Extract the (x, y) coordinate from the center of the cell holding the provided text.  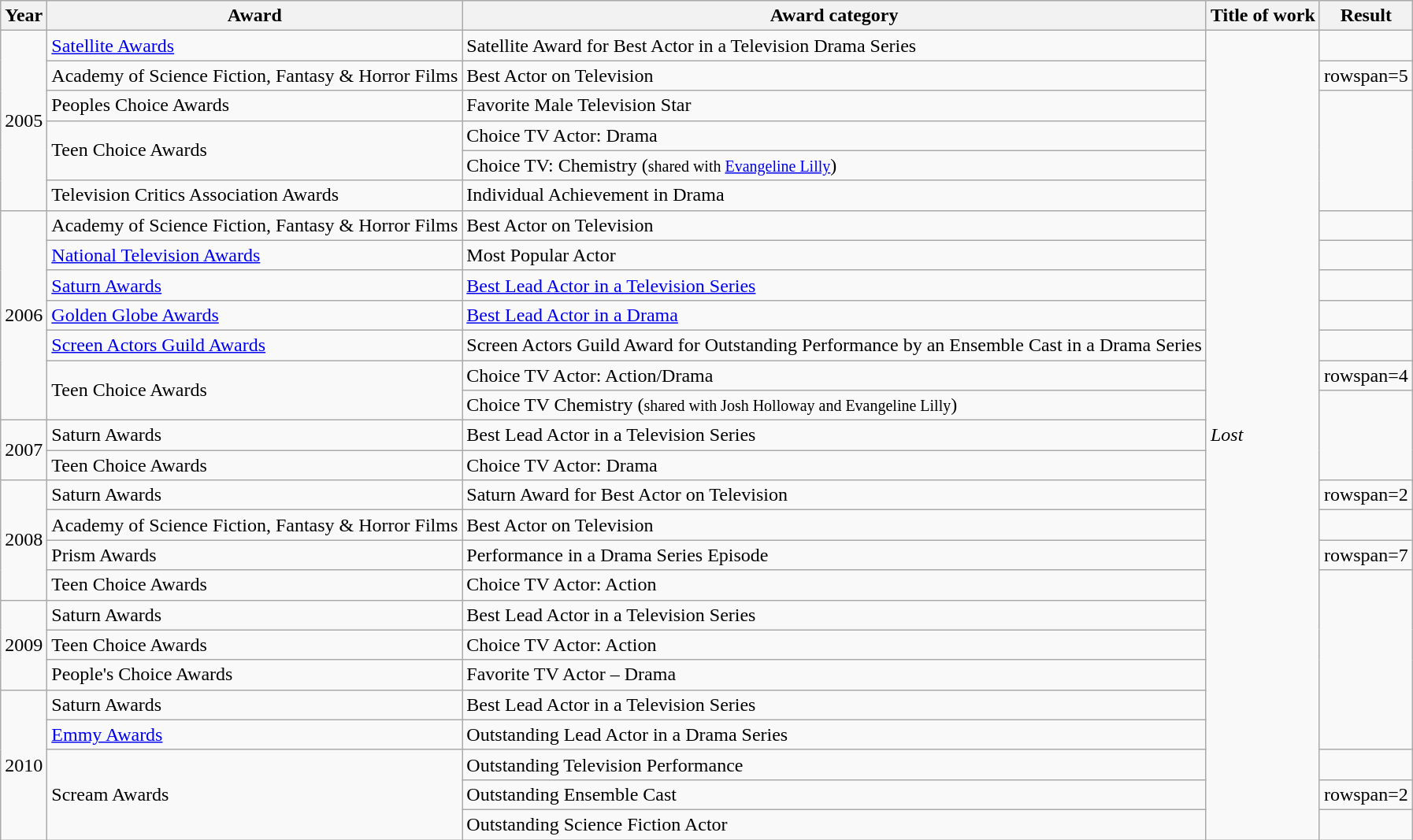
Best Lead Actor in a Drama (835, 315)
People's Choice Awards (255, 675)
Satellite Awards (255, 46)
Favorite Male Television Star (835, 105)
Saturn Award for Best Actor on Television (835, 495)
Choice TV: Chemistry (shared with Evangeline Lilly) (835, 165)
Television Critics Association Awards (255, 195)
2010 (24, 764)
Individual Achievement in Drama (835, 195)
Award category (835, 16)
Outstanding Television Performance (835, 764)
Screen Actors Guild Award for Outstanding Performance by an Ensemble Cast in a Drama Series (835, 345)
2009 (24, 645)
rowspan=7 (1366, 555)
Satellite Award for Best Actor in a Television Drama Series (835, 46)
2005 (24, 120)
National Television Awards (255, 255)
Scream Awards (255, 794)
Most Popular Actor (835, 255)
Prism Awards (255, 555)
Choice TV Chemistry (shared with Josh Holloway and Evangeline Lilly) (835, 405)
Result (1366, 16)
Title of work (1263, 16)
Award (255, 16)
2006 (24, 315)
Favorite TV Actor – Drama (835, 675)
2007 (24, 450)
Screen Actors Guild Awards (255, 345)
Emmy Awards (255, 735)
rowspan=5 (1366, 76)
Performance in a Drama Series Episode (835, 555)
Outstanding Ensemble Cast (835, 794)
2008 (24, 540)
Golden Globe Awards (255, 315)
Peoples Choice Awards (255, 105)
Outstanding Science Fiction Actor (835, 824)
Outstanding Lead Actor in a Drama Series (835, 735)
Lost (1263, 435)
rowspan=4 (1366, 376)
Choice TV Actor: Action/Drama (835, 376)
Year (24, 16)
